Scan for the cell matching the given text and deliver its (x, y) coordinate at center. 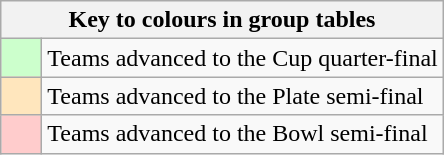
Teams advanced to the Plate semi-final (242, 96)
Key to colours in group tables (222, 20)
Teams advanced to the Cup quarter-final (242, 58)
Teams advanced to the Bowl semi-final (242, 134)
